Capture the cell that displays the provided text and extract its [X, Y] central coordinate. 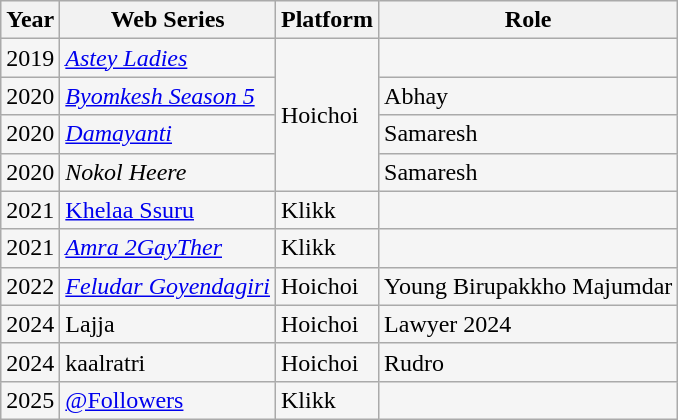
Feludar Goyendagiri [168, 286]
Rudro [528, 362]
Lawyer 2024 [528, 324]
Astey Ladies [168, 58]
Web Series [168, 20]
2022 [30, 286]
2025 [30, 400]
Young Birupakkho Majumdar [528, 286]
Khelaa Ssuru [168, 210]
Year [30, 20]
Role [528, 20]
Damayanti [168, 134]
Abhay [528, 96]
Lajja [168, 324]
Nokol Heere [168, 172]
Platform [328, 20]
kaalratri [168, 362]
Amra 2GayTher [168, 248]
2019 [30, 58]
Byomkesh Season 5 [168, 96]
@Followers [168, 400]
